Search for the cell housing the specified text and yield its [x, y] center coordinate. 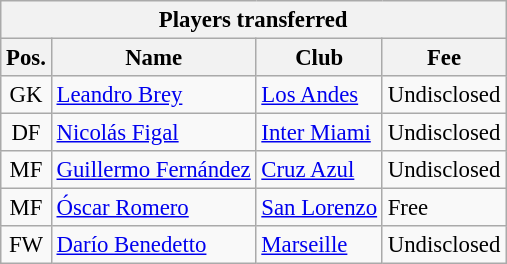
Free [444, 208]
Cruz Azul [319, 170]
Darío Benedetto [154, 245]
Los Andes [319, 95]
Name [154, 58]
Guillermo Fernández [154, 170]
GK [26, 95]
Players transferred [254, 20]
Marseille [319, 245]
Leandro Brey [154, 95]
Nicolás Figal [154, 133]
DF [26, 133]
Fee [444, 58]
Club [319, 58]
Óscar Romero [154, 208]
Pos. [26, 58]
FW [26, 245]
San Lorenzo [319, 208]
Inter Miami [319, 133]
